Capture the cell that displays the provided text and extract its [X, Y] central coordinate. 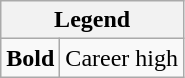
Bold [30, 58]
Legend [92, 20]
Career high [122, 58]
